Locate the cell with the specified text and output its [x, y] center coordinate. 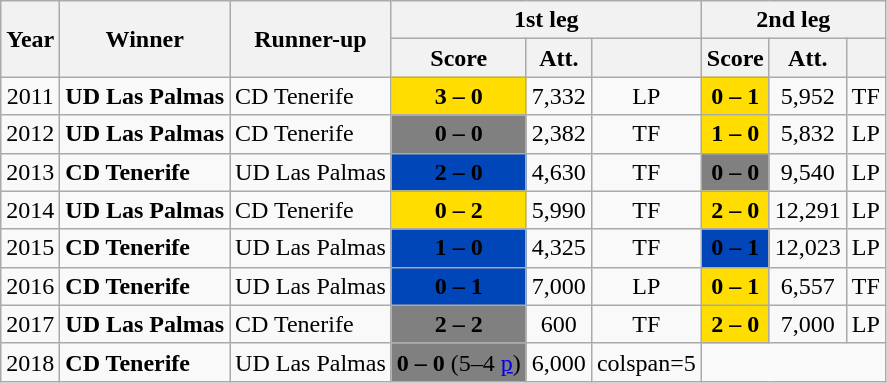
Runner-up [311, 39]
5,990 [558, 210]
2013 [30, 172]
6,000 [558, 362]
9,540 [808, 172]
1st leg [546, 20]
2nd leg [793, 20]
6,557 [808, 286]
4,630 [558, 172]
2,382 [558, 134]
4,325 [558, 248]
Winner [145, 39]
colspan=5 [646, 362]
7,332 [558, 96]
2016 [30, 286]
2018 [30, 362]
0 – 0 (5–4 p) [458, 362]
12,291 [808, 210]
2014 [30, 210]
5,832 [808, 134]
3 – 0 [458, 96]
600 [558, 324]
2 – 2 [458, 324]
12,023 [808, 248]
0 – 2 [458, 210]
Year [30, 39]
2017 [30, 324]
2012 [30, 134]
2011 [30, 96]
5,952 [808, 96]
2015 [30, 248]
